Find where the given text appears and provide that cell's center as [X, Y] coordinate. 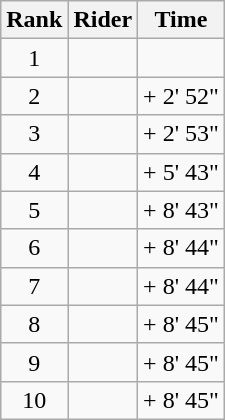
3 [34, 134]
4 [34, 172]
+ 2' 53" [182, 134]
+ 8' 43" [182, 210]
10 [34, 400]
Time [182, 20]
9 [34, 362]
+ 2' 52" [182, 96]
5 [34, 210]
+ 5' 43" [182, 172]
Rider [103, 20]
6 [34, 248]
7 [34, 286]
Rank [34, 20]
8 [34, 324]
1 [34, 58]
2 [34, 96]
